Extract the [x, y] coordinate from the center of the cell holding the provided text.  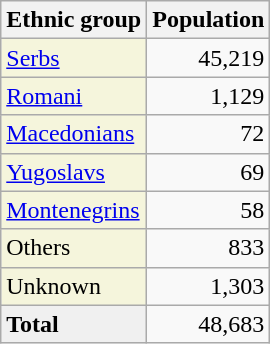
69 [208, 172]
Ethnic group [74, 20]
1,303 [208, 286]
45,219 [208, 58]
Others [74, 248]
Serbs [74, 58]
833 [208, 248]
58 [208, 210]
48,683 [208, 324]
1,129 [208, 96]
Total [74, 324]
Yugoslavs [74, 172]
Population [208, 20]
Unknown [74, 286]
Montenegrins [74, 210]
Romani [74, 96]
Macedonians [74, 134]
72 [208, 134]
